For the text-containing cell, return its midpoint in (X, Y) coordinate format. 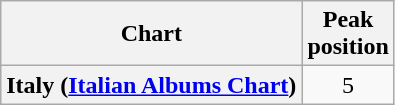
Italy (Italian Albums Chart) (152, 85)
Peak position (348, 34)
5 (348, 85)
Chart (152, 34)
